From the cell containing the given text, extract its center point as [x, y] coordinate. 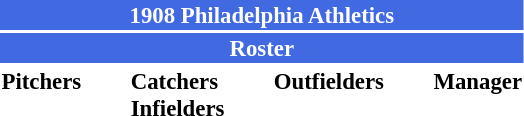
1908 Philadelphia Athletics [262, 15]
Roster [262, 48]
